Scan for the cell matching the given text and deliver its (X, Y) coordinate at center. 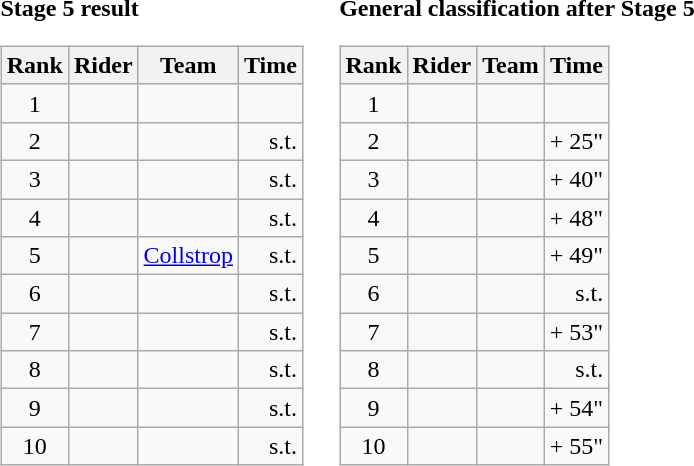
+ 53" (576, 332)
+ 48" (576, 217)
Collstrop (188, 256)
+ 54" (576, 408)
+ 40" (576, 179)
+ 25" (576, 141)
+ 49" (576, 256)
+ 55" (576, 446)
